Capture the cell that displays the provided text and extract its [x, y] central coordinate. 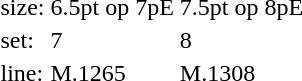
7 [112, 40]
